Capture the cell that displays the provided text and extract its [X, Y] central coordinate. 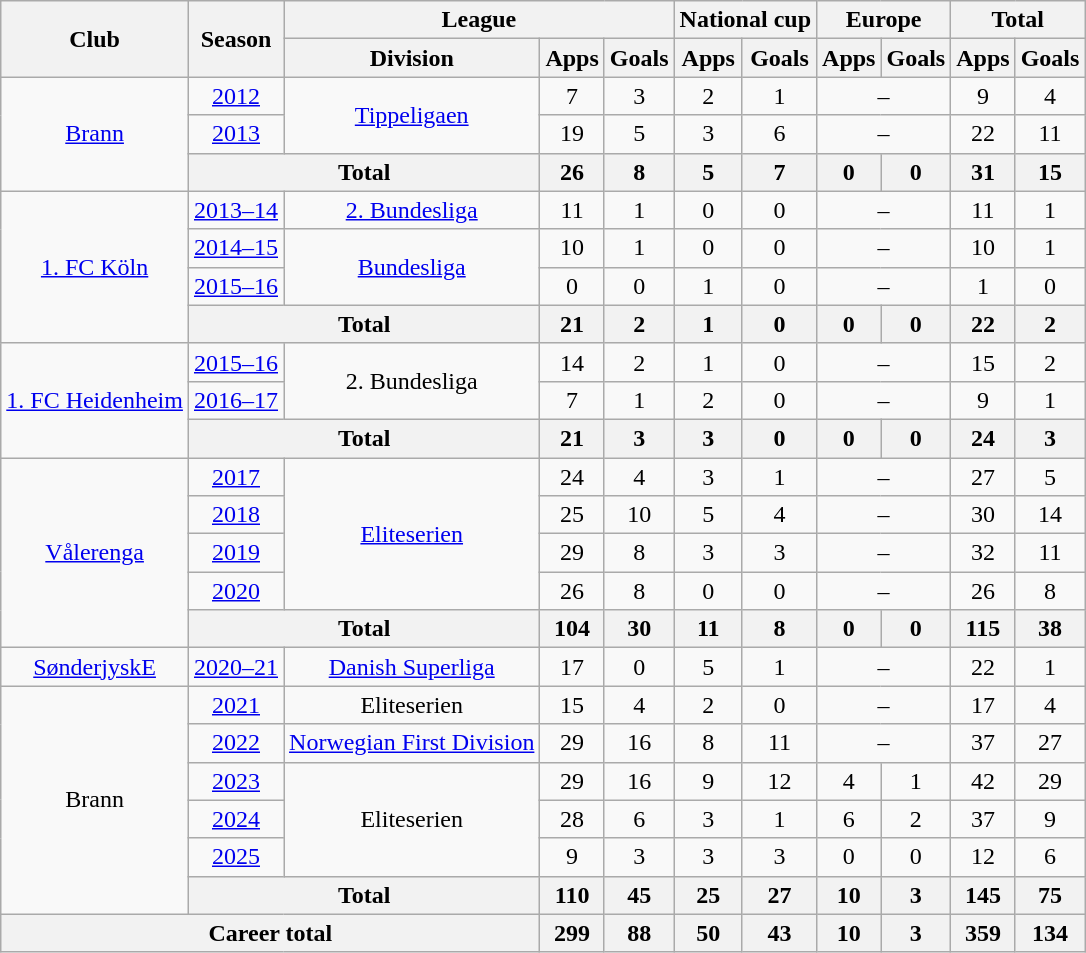
43 [779, 933]
110 [572, 895]
2014–15 [236, 248]
115 [983, 629]
1. FC Köln [95, 267]
2023 [236, 781]
2017 [236, 477]
Danish Superliga [412, 667]
32 [983, 553]
2018 [236, 515]
359 [983, 933]
Vålerenga [95, 553]
2013–14 [236, 210]
50 [708, 933]
145 [983, 895]
2020–21 [236, 667]
2019 [236, 553]
Norwegian First Division [412, 743]
Season [236, 39]
28 [572, 819]
1. FC Heidenheim [95, 400]
National cup [745, 20]
2020 [236, 591]
75 [1050, 895]
League [480, 20]
134 [1050, 933]
Bundesliga [412, 267]
2025 [236, 857]
Division [412, 58]
2024 [236, 819]
2022 [236, 743]
2016–17 [236, 400]
38 [1050, 629]
Europe [884, 20]
Career total [270, 933]
2012 [236, 96]
Club [95, 39]
88 [639, 933]
SønderjyskE [95, 667]
2021 [236, 705]
45 [639, 895]
Tippeligaen [412, 115]
31 [983, 172]
19 [572, 134]
2013 [236, 134]
299 [572, 933]
104 [572, 629]
42 [983, 781]
